Extract the [X, Y] coordinate from the center of the cell holding the provided text.  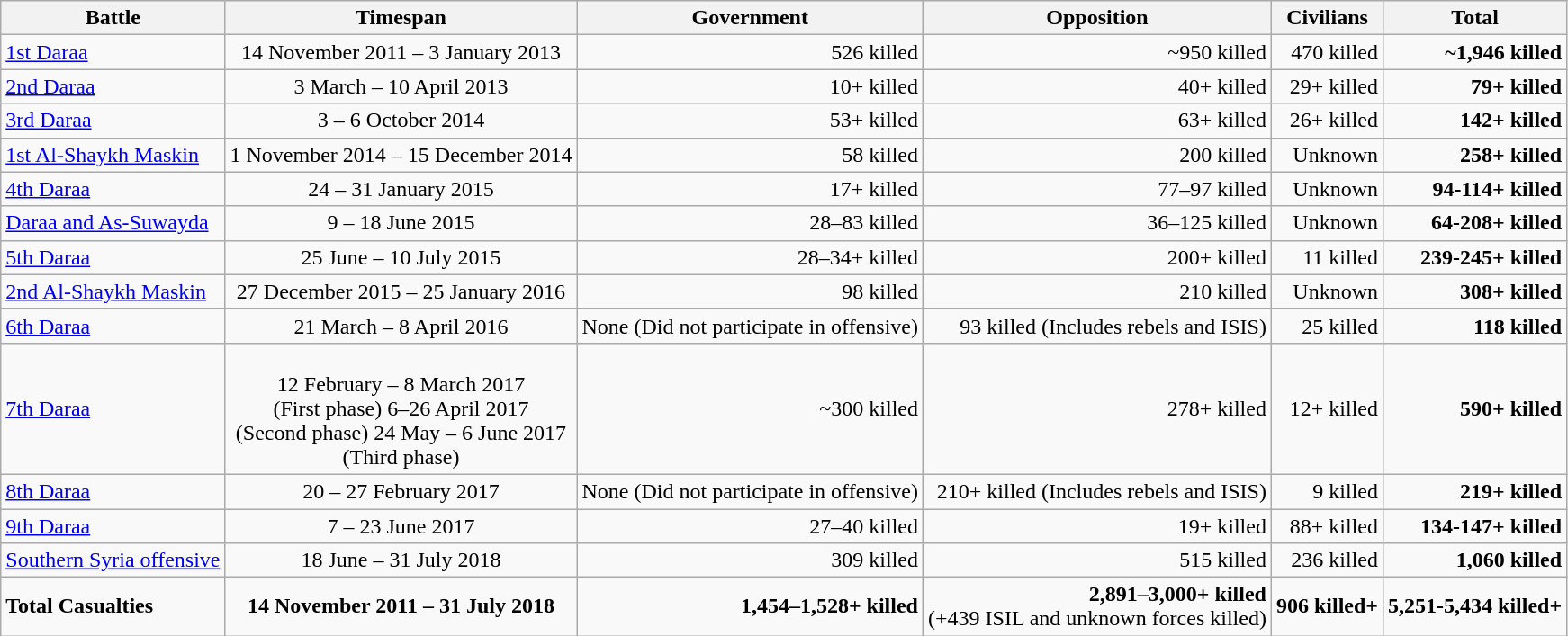
2nd Al-Shaykh Maskin [113, 291]
9 killed [1327, 491]
10+ killed [751, 86]
515 killed [1096, 560]
1,060 killed [1475, 560]
53+ killed [751, 121]
219+ killed [1475, 491]
1,454–1,528+ killed [751, 606]
29+ killed [1327, 86]
~1,946 killed [1475, 52]
28–34+ killed [751, 257]
36–125 killed [1096, 223]
88+ killed [1327, 526]
21 March – 8 April 2016 [401, 326]
27 December 2015 – 25 January 2016 [401, 291]
28–83 killed [751, 223]
236 killed [1327, 560]
210+ killed (Includes rebels and ISIS) [1096, 491]
210 killed [1096, 291]
12 February – 8 March 2017(First phase) 6–26 April 2017(Second phase) 24 May – 6 June 2017(Third phase) [401, 408]
142+ killed [1475, 121]
19+ killed [1096, 526]
1 November 2014 – 15 December 2014 [401, 155]
3 – 6 October 2014 [401, 121]
63+ killed [1096, 121]
17+ killed [751, 189]
40+ killed [1096, 86]
77–97 killed [1096, 189]
200+ killed [1096, 257]
1st Daraa [113, 52]
3 March – 10 April 2013 [401, 86]
98 killed [751, 291]
9th Daraa [113, 526]
2nd Daraa [113, 86]
~300 killed [751, 408]
308+ killed [1475, 291]
Total Casualties [113, 606]
14 November 2011 – 3 January 2013 [401, 52]
8th Daraa [113, 491]
~950 killed [1096, 52]
9 – 18 June 2015 [401, 223]
Southern Syria offensive [113, 560]
470 killed [1327, 52]
25 killed [1327, 326]
134-147+ killed [1475, 526]
27–40 killed [751, 526]
906 killed+ [1327, 606]
Timespan [401, 18]
93 killed (Includes rebels and ISIS) [1096, 326]
1st Al-Shaykh Maskin [113, 155]
Total [1475, 18]
7 – 23 June 2017 [401, 526]
5th Daraa [113, 257]
200 killed [1096, 155]
12+ killed [1327, 408]
Battle [113, 18]
Government [751, 18]
26+ killed [1327, 121]
94-114+ killed [1475, 189]
14 November 2011 – 31 July 2018 [401, 606]
309 killed [751, 560]
3rd Daraa [113, 121]
25 June – 10 July 2015 [401, 257]
590+ killed [1475, 408]
79+ killed [1475, 86]
Daraa and As-Suwayda [113, 223]
7th Daraa [113, 408]
Civilians [1327, 18]
4th Daraa [113, 189]
5,251-5,434 killed+ [1475, 606]
258+ killed [1475, 155]
239-245+ killed [1475, 257]
278+ killed [1096, 408]
24 – 31 January 2015 [401, 189]
18 June – 31 July 2018 [401, 560]
20 – 27 February 2017 [401, 491]
58 killed [751, 155]
118 killed [1475, 326]
526 killed [751, 52]
64-208+ killed [1475, 223]
2,891–3,000+ killed(+439 ISIL and unknown forces killed) [1096, 606]
11 killed [1327, 257]
Opposition [1096, 18]
6th Daraa [113, 326]
